For the text-containing cell, return its midpoint in [x, y] coordinate format. 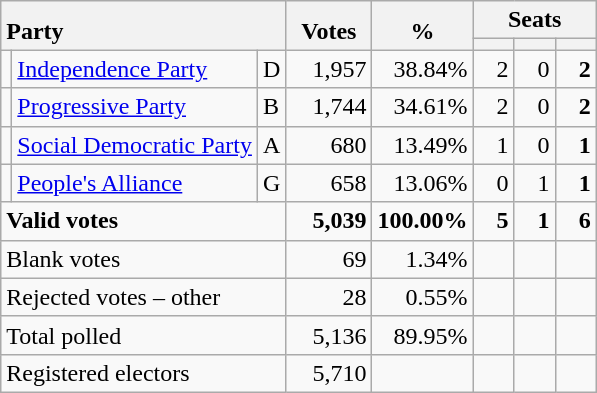
Social Democratic Party [135, 145]
Independence Party [135, 69]
1,957 [329, 69]
13.49% [422, 145]
A [271, 145]
1,744 [329, 107]
1.34% [422, 259]
28 [329, 297]
B [271, 107]
G [271, 183]
Progressive Party [135, 107]
Rejected votes – other [144, 297]
5,039 [329, 221]
Party [144, 26]
89.95% [422, 335]
38.84% [422, 69]
6 [576, 221]
100.00% [422, 221]
Total polled [144, 335]
658 [329, 183]
13.06% [422, 183]
5,710 [329, 373]
People's Alliance [135, 183]
680 [329, 145]
34.61% [422, 107]
% [422, 26]
Seats [534, 20]
Registered electors [144, 373]
69 [329, 259]
Votes [329, 26]
Valid votes [144, 221]
D [271, 69]
5 [494, 221]
5,136 [329, 335]
Blank votes [144, 259]
0.55% [422, 297]
